Provide the (X, Y) coordinate of the cell's center where the given text is located.  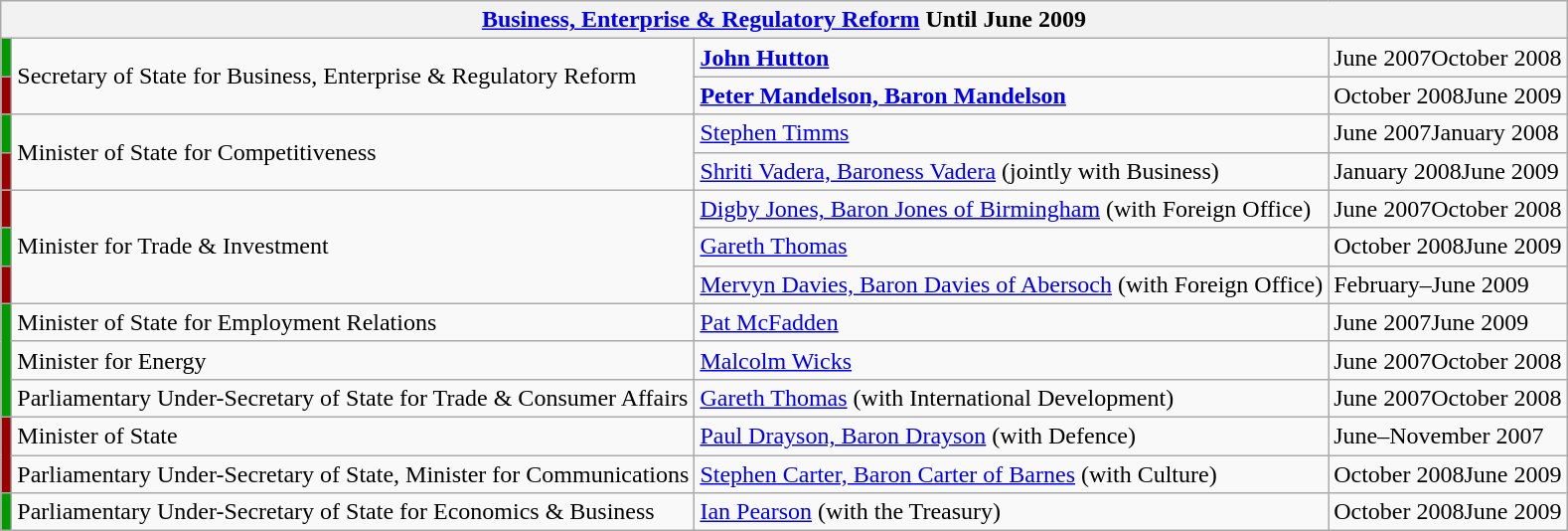
Pat McFadden (1012, 322)
Gareth Thomas (1012, 247)
February–June 2009 (1448, 284)
Stephen Carter, Baron Carter of Barnes (with Culture) (1012, 474)
Digby Jones, Baron Jones of Birmingham (with Foreign Office) (1012, 209)
Minister of State for Employment Relations (354, 322)
June 2007June 2009 (1448, 322)
Stephen Timms (1012, 133)
Mervyn Davies, Baron Davies of Abersoch (with Foreign Office) (1012, 284)
Parliamentary Under-Secretary of State, Minister for Communications (354, 474)
John Hutton (1012, 58)
January 2008June 2009 (1448, 171)
Shriti Vadera, Baroness Vadera (jointly with Business) (1012, 171)
Minister of State for Competitiveness (354, 152)
Malcolm Wicks (1012, 360)
Minister for Trade & Investment (354, 247)
June 2007January 2008 (1448, 133)
Minister of State (354, 436)
Paul Drayson, Baron Drayson (with Defence) (1012, 436)
Business, Enterprise & Regulatory Reform Until June 2009 (784, 20)
Peter Mandelson, Baron Mandelson (1012, 95)
Ian Pearson (with the Treasury) (1012, 512)
Parliamentary Under-Secretary of State for Trade & Consumer Affairs (354, 398)
Secretary of State for Business, Enterprise & Regulatory Reform (354, 77)
June–November 2007 (1448, 436)
Minister for Energy (354, 360)
Parliamentary Under-Secretary of State for Economics & Business (354, 512)
Gareth Thomas (with International Development) (1012, 398)
